Identify which cell holds the provided text, then report its [x, y] central coordinate. 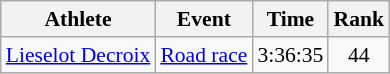
Time [290, 19]
Event [204, 19]
Road race [204, 55]
Athlete [78, 19]
Lieselot Decroix [78, 55]
3:36:35 [290, 55]
Rank [358, 19]
44 [358, 55]
